Return [X, Y] of the center of cell containing provided text 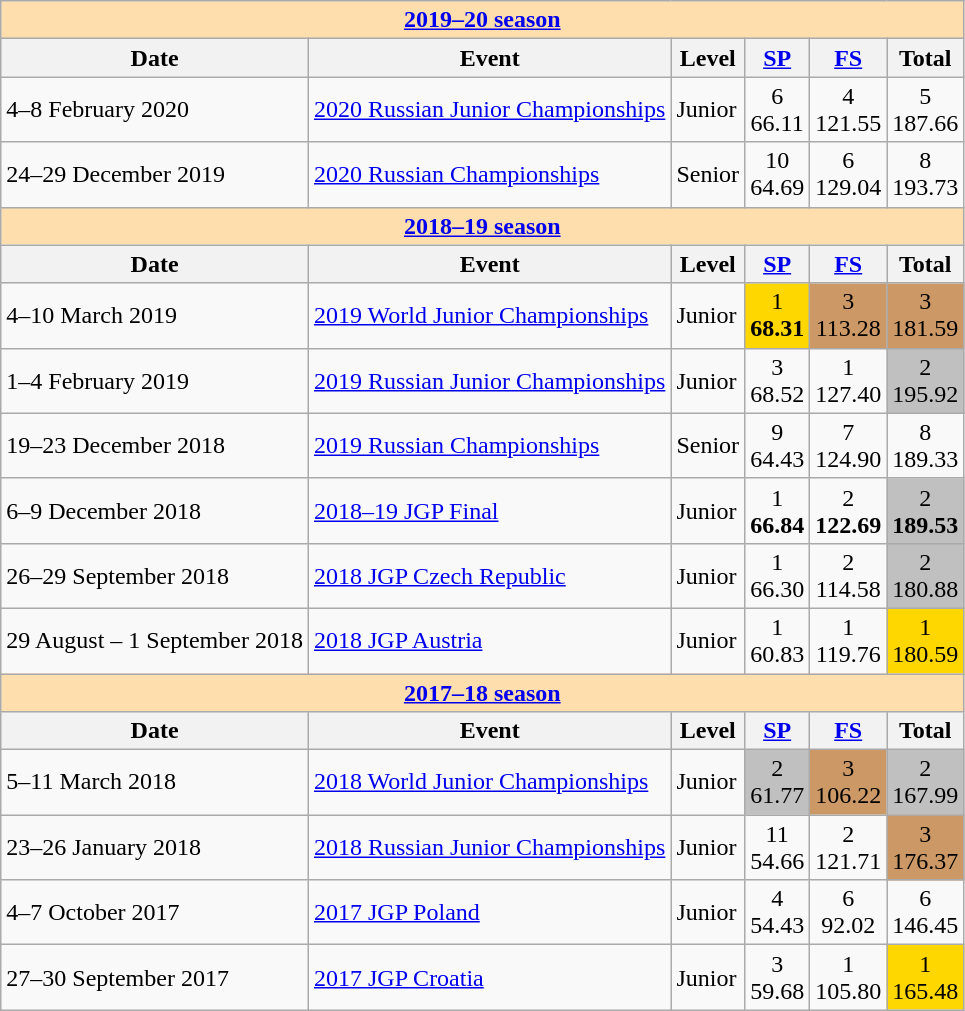
3 59.68 [778, 978]
3 176.37 [926, 848]
3 113.28 [848, 316]
4 121.55 [848, 110]
2 121.71 [848, 848]
11 54.66 [778, 848]
1 68.31 [778, 316]
2 167.99 [926, 782]
7 124.90 [848, 446]
5 187.66 [926, 110]
4–7 October 2017 [155, 912]
2018 Russian Junior Championships [489, 848]
6 129.04 [848, 174]
5–11 March 2018 [155, 782]
1 127.40 [848, 380]
1 105.80 [848, 978]
1 66.84 [778, 510]
26–29 September 2018 [155, 576]
6 146.45 [926, 912]
24–29 December 2019 [155, 174]
2 189.53 [926, 510]
2019 Russian Junior Championships [489, 380]
1–4 February 2019 [155, 380]
3 181.59 [926, 316]
3 68.52 [778, 380]
2020 Russian Junior Championships [489, 110]
10 64.69 [778, 174]
2019 World Junior Championships [489, 316]
23–26 January 2018 [155, 848]
2020 Russian Championships [489, 174]
2 180.88 [926, 576]
2 61.77 [778, 782]
2 195.92 [926, 380]
6 92.02 [848, 912]
2017 JGP Croatia [489, 978]
1 165.48 [926, 978]
19–23 December 2018 [155, 446]
2019 Russian Championships [489, 446]
4–8 February 2020 [155, 110]
2018–19 JGP Final [489, 510]
8 189.33 [926, 446]
6 66.11 [778, 110]
2018 World Junior Championships [489, 782]
1 180.59 [926, 640]
29 August – 1 September 2018 [155, 640]
2017–18 season [482, 693]
8 193.73 [926, 174]
4 54.43 [778, 912]
2019–20 season [482, 20]
1 60.83 [778, 640]
6–9 December 2018 [155, 510]
1 66.30 [778, 576]
2 114.58 [848, 576]
27–30 September 2017 [155, 978]
9 64.43 [778, 446]
4–10 March 2019 [155, 316]
2018–19 season [482, 226]
2017 JGP Poland [489, 912]
2018 JGP Czech Republic [489, 576]
3 106.22 [848, 782]
1 119.76 [848, 640]
2 122.69 [848, 510]
2018 JGP Austria [489, 640]
